Detect which cell encompasses the target text, then output its (x, y) center coordinate. 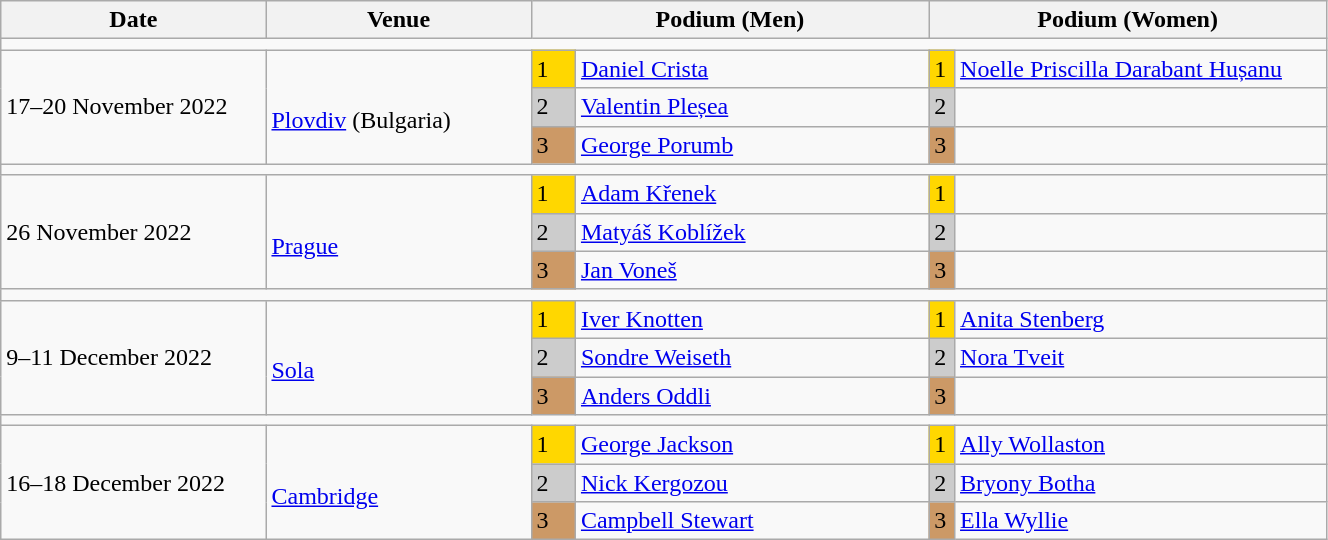
Jan Voneš (752, 270)
Date (134, 20)
Prague (398, 232)
Podium (Women) (1128, 20)
Nora Tveit (1141, 357)
Podium (Men) (730, 20)
Cambridge (398, 483)
Sondre Weiseth (752, 357)
Ally Wollaston (1141, 445)
Campbell Stewart (752, 521)
George Jackson (752, 445)
Matyáš Koblížek (752, 232)
Venue (398, 20)
Anders Oddli (752, 395)
Valentin Pleșea (752, 107)
16–18 December 2022 (134, 483)
George Porumb (752, 145)
Anita Stenberg (1141, 319)
Noelle Priscilla Darabant Hușanu (1141, 69)
Ella Wyllie (1141, 521)
9–11 December 2022 (134, 357)
Bryony Botha (1141, 483)
Adam Křenek (752, 194)
Plovdiv (Bulgaria) (398, 107)
Nick Kergozou (752, 483)
Daniel Crista (752, 69)
17–20 November 2022 (134, 107)
Iver Knotten (752, 319)
26 November 2022 (134, 232)
Sola (398, 357)
